Detect which cell encompasses the target text, then output its [x, y] center coordinate. 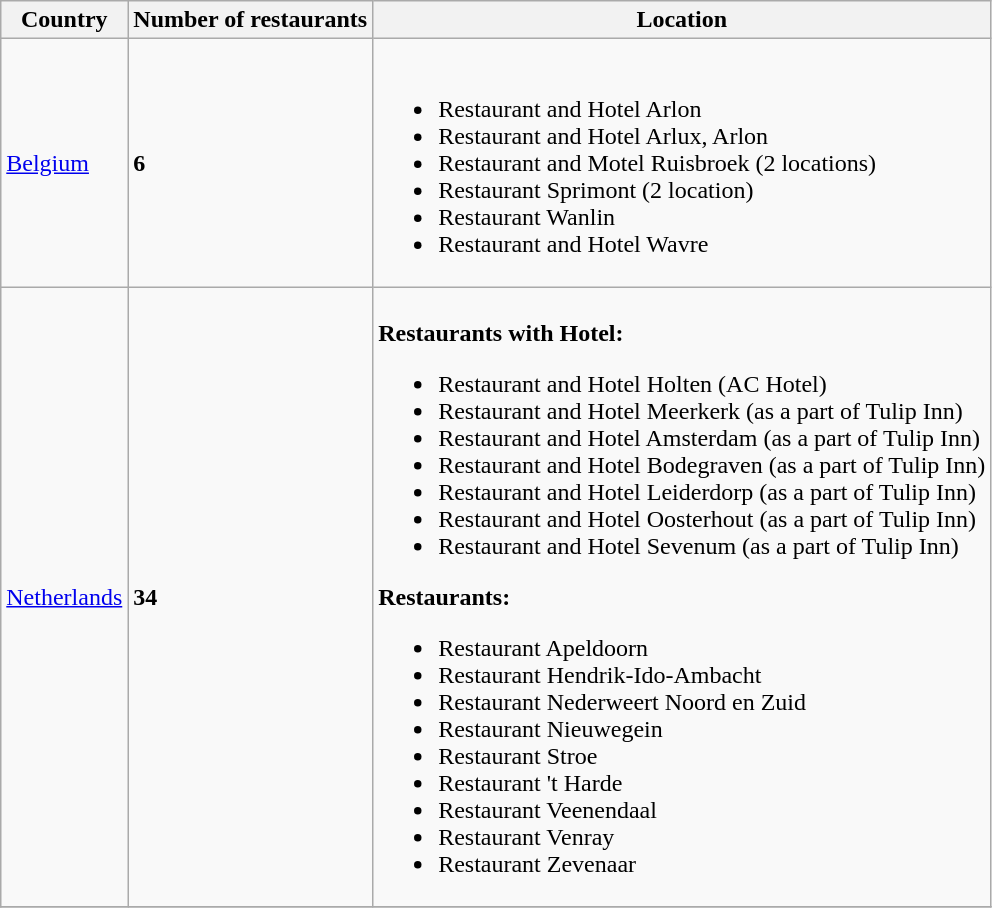
6 [250, 163]
Location [682, 20]
Belgium [64, 163]
Number of restaurants [250, 20]
Country [64, 20]
Netherlands [64, 597]
34 [250, 597]
